Pinpoint the cell where the given text exists, returning its [X, Y] midpoint coordinate. 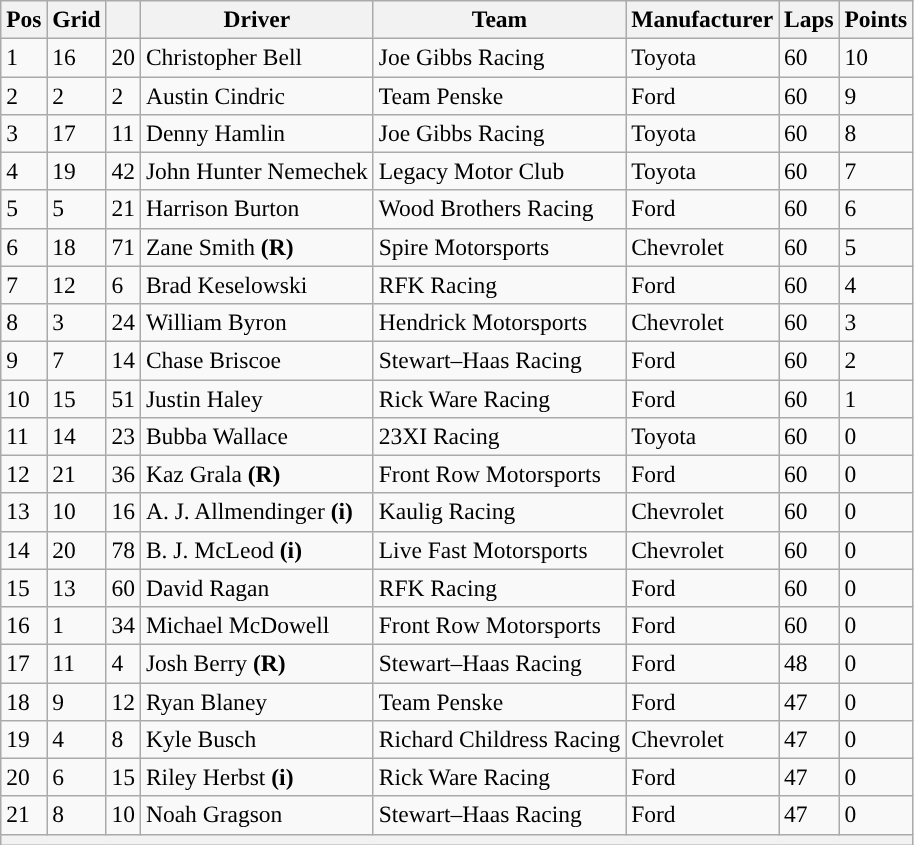
Chase Briscoe [256, 360]
Denny Hamlin [256, 133]
Richard Childress Racing [499, 739]
Harrison Burton [256, 209]
William Byron [256, 322]
23XI Racing [499, 436]
Hendrick Motorsports [499, 322]
Bubba Wallace [256, 436]
Ryan Blaney [256, 701]
Manufacturer [702, 19]
48 [810, 663]
Wood Brothers Racing [499, 209]
51 [123, 398]
34 [123, 625]
Live Fast Motorsports [499, 550]
A. J. Allmendinger (i) [256, 512]
Kyle Busch [256, 739]
23 [123, 436]
Brad Keselowski [256, 285]
Josh Berry (R) [256, 663]
Pos [24, 19]
Noah Gragson [256, 815]
24 [123, 322]
36 [123, 474]
Legacy Motor Club [499, 171]
Points [876, 19]
Grid [76, 19]
Christopher Bell [256, 57]
Kaulig Racing [499, 512]
Laps [810, 19]
42 [123, 171]
David Ragan [256, 588]
Michael McDowell [256, 625]
B. J. McLeod (i) [256, 550]
Zane Smith (R) [256, 247]
Spire Motorsports [499, 247]
Austin Cindric [256, 95]
Justin Haley [256, 398]
Driver [256, 19]
71 [123, 247]
Team [499, 19]
78 [123, 550]
Riley Herbst (i) [256, 777]
Kaz Grala (R) [256, 474]
John Hunter Nemechek [256, 171]
